Detect which cell encompasses the target text, then output its (X, Y) center coordinate. 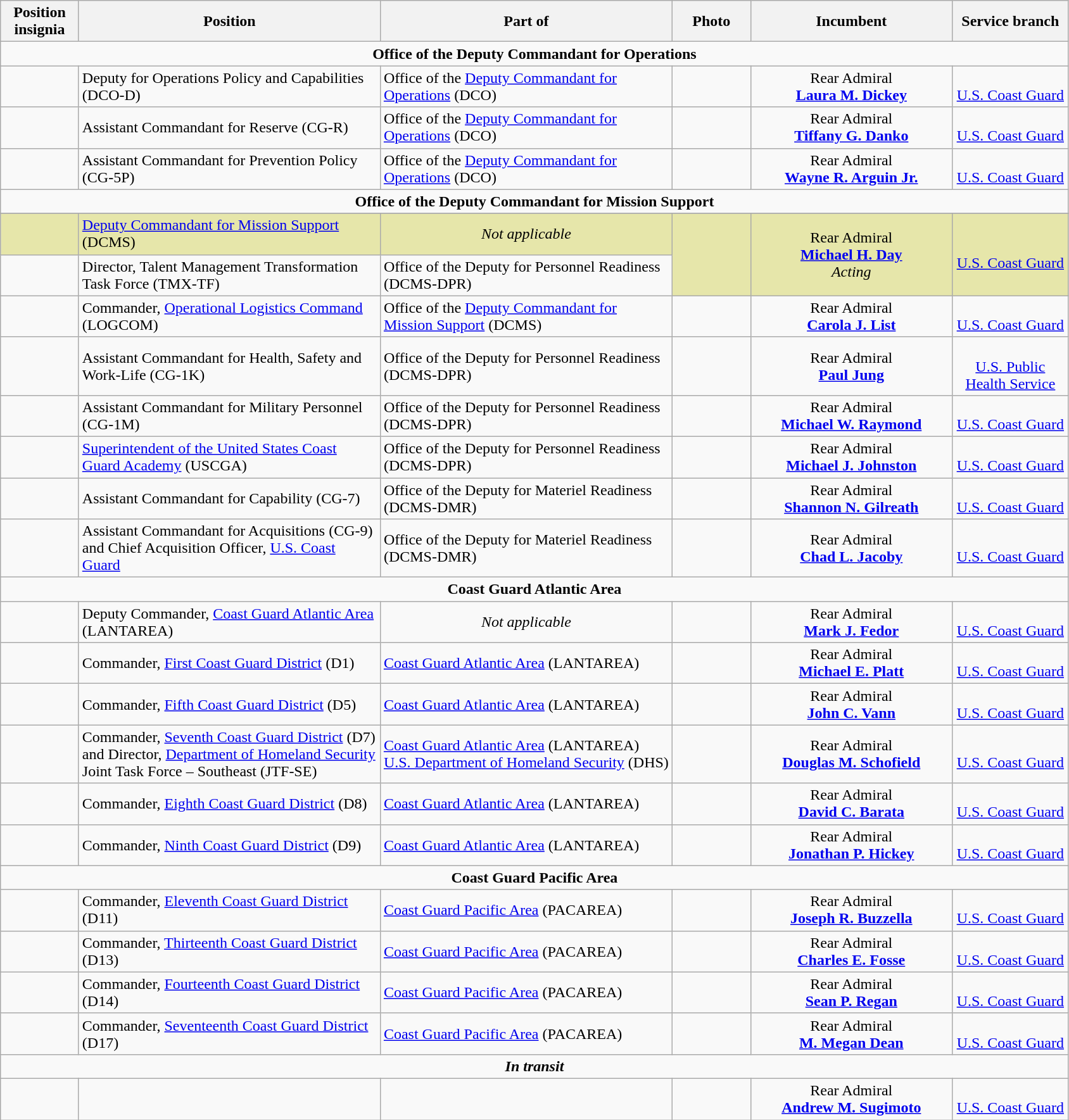
Superintendent of the United States Coast Guard Academy (USCGA) (229, 457)
Rear AdmiralMark J. Fedor (851, 622)
Deputy Commander, Coast Guard Atlantic Area (LANTAREA) (229, 622)
Deputy for Operations Policy and Capabilities (DCO-D) (229, 86)
Assistant Commandant for Prevention Policy (CG-5P) (229, 168)
Rear AdmiralCharles E. Fosse (851, 951)
Assistant Commandant for Military Personnel (CG-1M) (229, 415)
In transit (534, 1066)
Service branch (1011, 22)
Commander, Ninth Coast Guard District (D9) (229, 845)
Rear AdmiralMichael W. Raymond (851, 415)
Coast Guard Atlantic Area (LANTAREA) U.S. Department of Homeland Security (DHS) (526, 754)
Incumbent (851, 22)
Photo (711, 22)
Rear AdmiralDavid C. Barata (851, 804)
Commander, Eighth Coast Guard District (D8) (229, 804)
Commander, Thirteenth Coast Guard District (D13) (229, 951)
Assistant Commandant for Capability (CG-7) (229, 498)
Deputy Commandant for Mission Support (DCMS) (229, 234)
Assistant Commandant for Acquisitions (CG-9)and Chief Acquisition Officer, U.S. Coast Guard (229, 548)
Rear AdmiralChad L. Jacoby (851, 548)
Rear AdmiralMichael E. Platt (851, 664)
Assistant Commandant for Reserve (CG-R) (229, 128)
Position insignia (40, 22)
Rear AdmiralDouglas M. Schofield (851, 754)
Rear AdmiralMichael H. DayActing (851, 255)
Rear AdmiralTiffany G. Danko (851, 128)
Commander, Operational Logistics Command (LOGCOM) (229, 317)
Rear AdmiralM. Megan Dean (851, 1033)
Commander, Fourteenth Coast Guard District (D14) (229, 993)
Commander, Seventeenth Coast Guard District (D17) (229, 1033)
Assistant Commandant for Health, Safety and Work-Life (CG-1K) (229, 366)
Rear AdmiralJoseph R. Buzzella (851, 910)
Rear AdmiralShannon N. Gilreath (851, 498)
Commander, Fifth Coast Guard District (D5) (229, 704)
Director, Talent Management Transformation Task Force (TMX-TF) (229, 275)
Office of the Deputy Commandant for Mission Support (DCMS) (526, 317)
Office of the Deputy Commandant for Mission Support (534, 201)
Rear AdmiralCarola J. List (851, 317)
Position (229, 22)
Rear AdmiralJonathan P. Hickey (851, 845)
Rear AdmiralPaul Jung (851, 366)
Rear AdmiralAndrew M. Sugimoto (851, 1099)
Coast Guard Pacific Area (534, 878)
Rear AdmiralLaura M. Dickey (851, 86)
Commander, First Coast Guard District (D1) (229, 664)
Rear AdmiralWayne R. Arguin Jr. (851, 168)
Coast Guard Atlantic Area (534, 589)
Commander, Seventh Coast Guard District (D7)and Director, Department of Homeland Security Joint Task Force – Southeast (JTF-SE) (229, 754)
Part of (526, 22)
U.S. Public Health Service (1011, 366)
Rear AdmiralMichael J. Johnston (851, 457)
Rear AdmiralSean P. Regan (851, 993)
Commander, Eleventh Coast Guard District (D11) (229, 910)
Rear AdmiralJohn C. Vann (851, 704)
Office of the Deputy Commandant for Operations (534, 54)
